Scan for the cell matching the given text and deliver its (X, Y) coordinate at center. 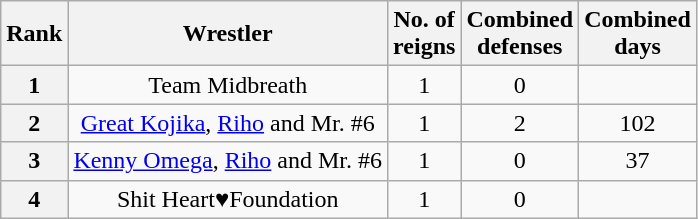
4 (34, 199)
Team Midbreath (228, 85)
Shit Heart♥Foundation (228, 199)
Great Kojika, Riho and Mr. #6 (228, 123)
Combineddays (638, 34)
No. ofreigns (424, 34)
Wrestler (228, 34)
Kenny Omega, Riho and Mr. #6 (228, 161)
3 (34, 161)
Combineddefenses (520, 34)
37 (638, 161)
102 (638, 123)
Rank (34, 34)
